Determine the [X, Y] coordinate at the center of the cell enclosing the given text.  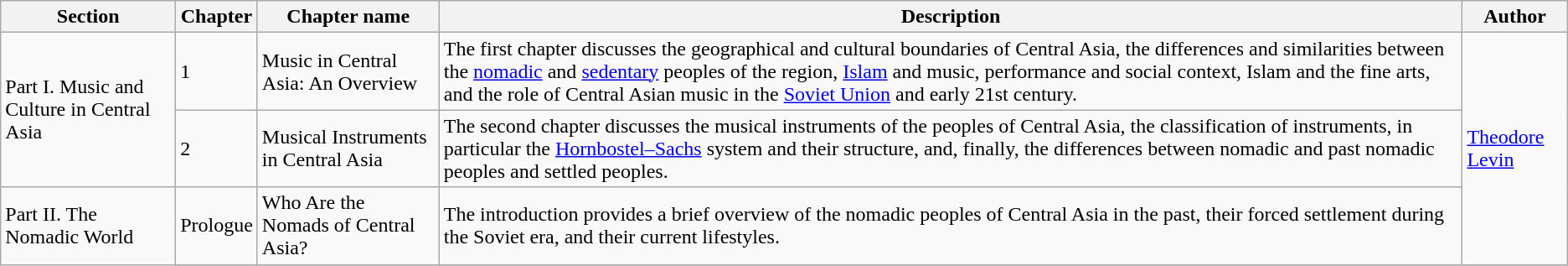
2 [217, 149]
Author [1514, 17]
Musical Instruments in Central Asia [348, 149]
Theodore Levin [1514, 149]
Chapter [217, 17]
Section [89, 17]
Chapter name [348, 17]
Description [951, 17]
Prologue [217, 226]
Music in Central Asia: An Overview [348, 71]
Part I. Music and Culture in Central Asia [89, 110]
Who Are the Nomads of Central Asia? [348, 226]
1 [217, 71]
Part II. The Nomadic World [89, 226]
